Scan for the cell matching the given text and deliver its [X, Y] coordinate at center. 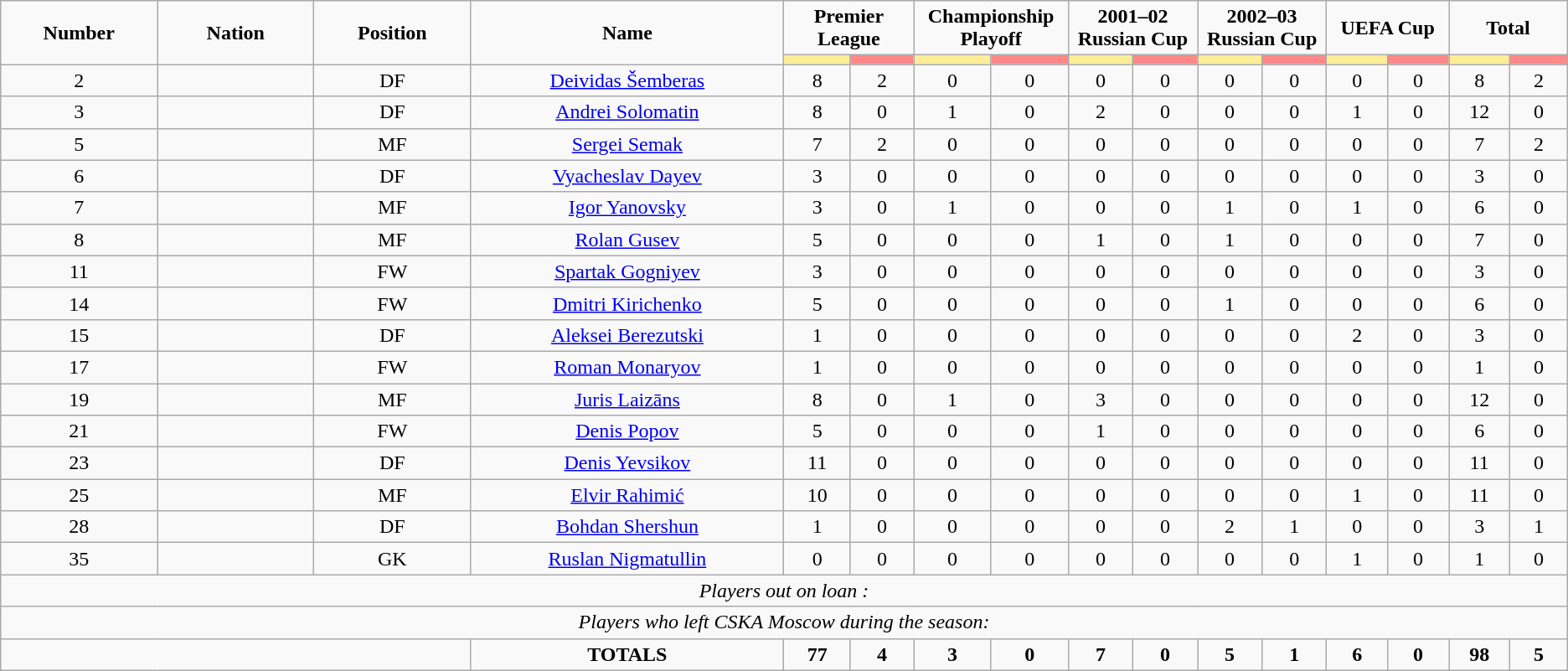
Sergei Semak [627, 144]
UEFA Cup [1388, 28]
Ruslan Nigmatullin [627, 559]
Players out on loan : [784, 591]
Denis Popov [627, 431]
Vyacheslav Dayev [627, 176]
10 [818, 495]
Andrei Solomatin [627, 112]
25 [79, 495]
17 [79, 367]
19 [79, 400]
4 [881, 654]
Dmitri Kirichenko [627, 303]
Name [627, 33]
Bohdan Shershun [627, 527]
35 [79, 559]
15 [79, 335]
GK [392, 559]
Spartak Gogniyev [627, 271]
Aleksei Berezutski [627, 335]
Position [392, 33]
2001–02 Russian Cup [1132, 28]
Deividas Šemberas [627, 80]
Players who left CSKA Moscow during the season: [784, 622]
Nation [236, 33]
Championship Playoff [991, 28]
2002–03 Russian Cup [1262, 28]
98 [1479, 654]
Roman Monaryov [627, 367]
Denis Yevsikov [627, 463]
23 [79, 463]
Premier League [849, 28]
21 [79, 431]
Rolan Gusev [627, 240]
TOTALS [627, 654]
77 [818, 654]
Number [79, 33]
Total [1509, 28]
Igor Yanovsky [627, 208]
Juris Laizāns [627, 400]
14 [79, 303]
Elvir Rahimić [627, 495]
28 [79, 527]
